Find where the given text appears and provide that cell's center as (x, y) coordinate. 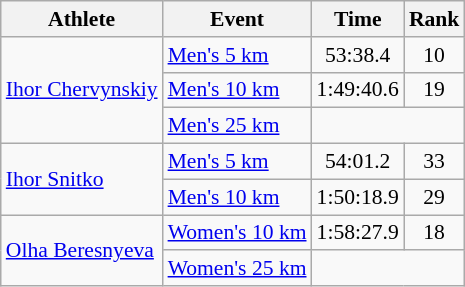
Rank (434, 19)
1:49:40.6 (358, 90)
Ihor Chervynskiy (82, 90)
10 (434, 55)
Men's 25 km (238, 126)
29 (434, 197)
1:58:27.9 (358, 233)
Ihor Snitko (82, 180)
Women's 25 km (238, 269)
18 (434, 233)
Time (358, 19)
Event (238, 19)
Olha Beresnyeva (82, 250)
Women's 10 km (238, 233)
54:01.2 (358, 162)
19 (434, 90)
33 (434, 162)
1:50:18.9 (358, 197)
53:38.4 (358, 55)
Athlete (82, 19)
